Provide the [X, Y] coordinate of the cell's center where the given text is located.  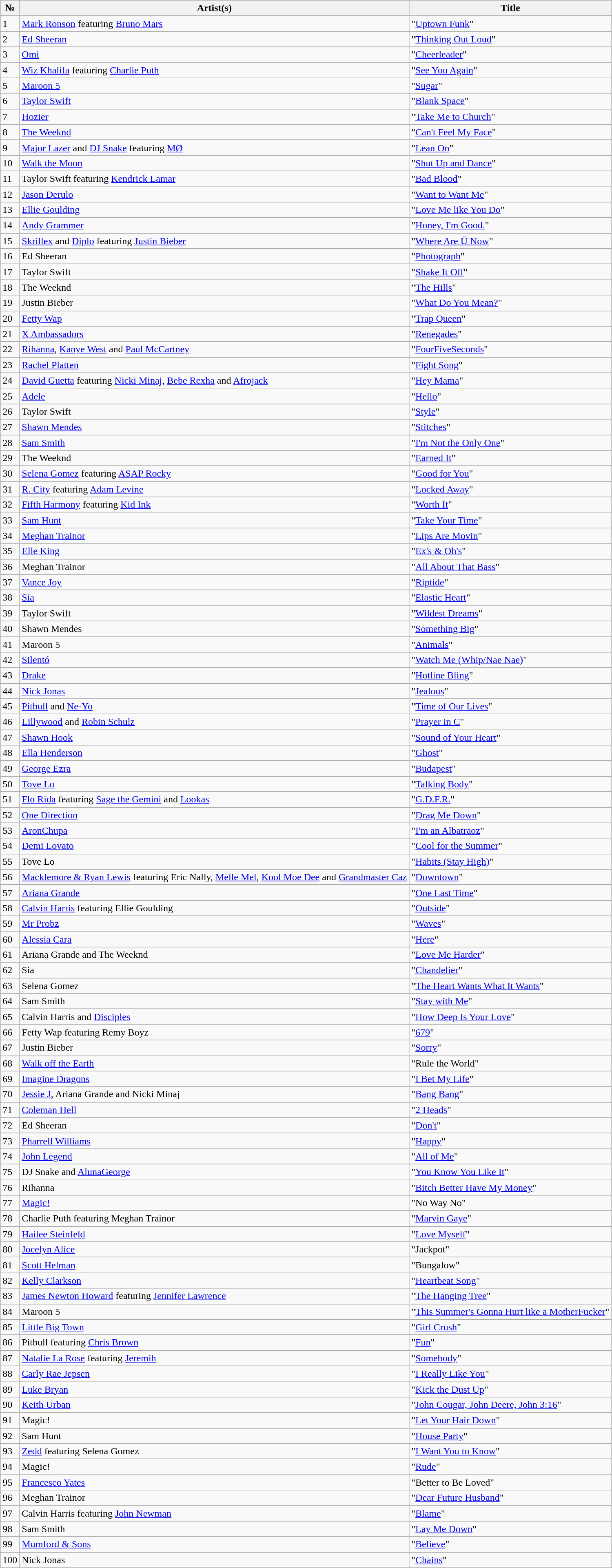
73 [10, 1141]
10 [10, 163]
"Earned It" [510, 458]
44 [10, 691]
"FourFiveSeconds" [510, 349]
"Wildest Dreams" [510, 613]
96 [10, 1498]
Flo Rida featuring Sage the Gemini and Lookas [215, 799]
George Ezra [215, 769]
"Cheerleader" [510, 55]
Jessie J, Ariana Grande and Nicki Minaj [215, 1094]
Fifth Harmony featuring Kid Ink [215, 505]
"Take Your Time" [510, 520]
Wiz Khalifa featuring Charlie Puth [215, 70]
"Good for You" [510, 474]
Ariana Grande [215, 892]
"Honey, I'm Good." [510, 225]
"Something Big" [510, 629]
"Girl Crush" [510, 1327]
"Don't" [510, 1125]
4 [10, 70]
59 [10, 923]
94 [10, 1467]
3 [10, 55]
"Trap Queen" [510, 318]
Mark Ronson featuring Bruno Mars [215, 24]
"Stay with Me" [510, 1001]
"Rude" [510, 1467]
83 [10, 1296]
"G.D.F.R." [510, 799]
60 [10, 939]
Imagine Dragons [215, 1079]
"679" [510, 1032]
1 [10, 24]
95 [10, 1482]
№ [10, 8]
26 [10, 411]
Kelly Clarkson [215, 1281]
"Watch Me (Whip/Nae Nae)" [510, 660]
"Jackpot" [510, 1250]
Hozier [215, 117]
61 [10, 955]
"Thinking Out Loud" [510, 39]
8 [10, 132]
David Guetta featuring Nicki Minaj, Bebe Rexha and Afrojack [215, 380]
88 [10, 1374]
Francesco Yates [215, 1482]
53 [10, 830]
"I'm an Albatraoz" [510, 830]
"I Want You to Know" [510, 1451]
Pitbull and Ne-Yo [215, 707]
51 [10, 799]
46 [10, 722]
"Worth It" [510, 505]
Taylor Swift featuring Kendrick Lamar [215, 179]
39 [10, 613]
"Renegades" [510, 334]
11 [10, 179]
"Time of Our Lives" [510, 707]
Calvin Harris featuring John Newman [215, 1513]
23 [10, 365]
Rachel Platten [215, 365]
32 [10, 505]
"Chandelier" [510, 970]
"Marvin Gaye" [510, 1219]
"Hey Mama" [510, 380]
9 [10, 148]
"The Hills" [510, 287]
Natalie La Rose featuring Jeremih [215, 1358]
Rihanna, Kanye West and Paul McCartney [215, 349]
"Ghost" [510, 753]
Charlie Puth featuring Meghan Trainor [215, 1219]
"You Know You Like It" [510, 1172]
Adele [215, 396]
"Stitches" [510, 427]
Artist(s) [215, 8]
"The Hanging Tree" [510, 1296]
43 [10, 675]
"Happy" [510, 1141]
92 [10, 1435]
"Let Your Hair Down" [510, 1420]
34 [10, 536]
71 [10, 1110]
49 [10, 769]
84 [10, 1312]
One Direction [215, 815]
"Locked Away" [510, 489]
31 [10, 489]
Little Big Town [215, 1327]
"Better to Be Loved" [510, 1482]
"All of Me" [510, 1156]
"Rule the World" [510, 1063]
24 [10, 380]
47 [10, 738]
"Here" [510, 939]
35 [10, 551]
52 [10, 815]
"I Bet My Life" [510, 1079]
Scott Helman [215, 1265]
Hailee Steinfeld [215, 1234]
"Habits (Stay High)" [510, 861]
13 [10, 210]
"Drag Me Down" [510, 815]
86 [10, 1343]
62 [10, 970]
AronChupa [215, 830]
65 [10, 1017]
"Waves" [510, 923]
19 [10, 303]
Major Lazer and DJ Snake featuring MØ [215, 148]
97 [10, 1513]
Pharrell Williams [215, 1141]
20 [10, 318]
85 [10, 1327]
55 [10, 861]
"Kick the Dust Up" [510, 1389]
R. City featuring Adam Levine [215, 489]
Jason Derulo [215, 194]
100 [10, 1560]
"Outside" [510, 908]
Ellie Goulding [215, 210]
74 [10, 1156]
Selena Gomez [215, 986]
Rihanna [215, 1188]
54 [10, 846]
90 [10, 1405]
87 [10, 1358]
69 [10, 1079]
"2 Heads" [510, 1110]
"Shut Up and Dance" [510, 163]
2 [10, 39]
"Bang Bang" [510, 1094]
"One Last Time" [510, 892]
18 [10, 287]
"What Do You Mean?" [510, 303]
"The Heart Wants What It Wants" [510, 986]
42 [10, 660]
28 [10, 442]
"Love Myself" [510, 1234]
78 [10, 1219]
"Bungalow" [510, 1265]
89 [10, 1389]
41 [10, 644]
68 [10, 1063]
64 [10, 1001]
"I'm Not the Only One" [510, 442]
Luke Bryan [215, 1389]
"Cool for the Summer" [510, 846]
21 [10, 334]
56 [10, 877]
"Photograph" [510, 256]
"This Summer's Gonna Hurt like a MotherFucker" [510, 1312]
Mr Probz [215, 923]
48 [10, 753]
33 [10, 520]
81 [10, 1265]
40 [10, 629]
"Lay Me Down" [510, 1529]
"Hotline Bling" [510, 675]
12 [10, 194]
"Animals" [510, 644]
79 [10, 1234]
Ella Henderson [215, 753]
93 [10, 1451]
Zedd featuring Selena Gomez [215, 1451]
80 [10, 1250]
75 [10, 1172]
Elle King [215, 551]
"Heartbeat Song" [510, 1281]
Coleman Hell [215, 1110]
98 [10, 1529]
82 [10, 1281]
99 [10, 1544]
38 [10, 598]
Selena Gomez featuring ASAP Rocky [215, 474]
50 [10, 784]
"Fight Song" [510, 365]
"Uptown Funk" [510, 24]
Calvin Harris featuring Ellie Goulding [215, 908]
"Dear Future Husband" [510, 1498]
Omi [215, 55]
"John Cougar, John Deere, John 3:16" [510, 1405]
25 [10, 396]
"Bitch Better Have My Money" [510, 1188]
Andy Grammer [215, 225]
"Take Me to Church" [510, 117]
15 [10, 241]
"Shake It Off" [510, 272]
"Sound of Your Heart" [510, 738]
Macklemore & Ryan Lewis featuring Eric Nally, Melle Mel, Kool Moe Dee and Grandmaster Caz [215, 877]
"Budapest" [510, 769]
"Lean On" [510, 148]
"See You Again" [510, 70]
James Newton Howard featuring Jennifer Lawrence [215, 1296]
Fetty Wap [215, 318]
"Sorry" [510, 1048]
Keith Urban [215, 1405]
"Can't Feel My Face" [510, 132]
7 [10, 117]
"Blame" [510, 1513]
"Blank Space" [510, 101]
37 [10, 582]
58 [10, 908]
"Love Me Harder" [510, 955]
"Downtown" [510, 877]
72 [10, 1125]
Title [510, 8]
27 [10, 427]
"All About That Bass" [510, 567]
Skrillex and Diplo featuring Justin Bieber [215, 241]
X Ambassadors [215, 334]
57 [10, 892]
Pitbull featuring Chris Brown [215, 1343]
Carly Rae Jepsen [215, 1374]
76 [10, 1188]
77 [10, 1203]
5 [10, 86]
36 [10, 567]
Fetty Wap featuring Remy Boyz [215, 1032]
14 [10, 225]
91 [10, 1420]
Shawn Hook [215, 738]
22 [10, 349]
Lillywood and Robin Schulz [215, 722]
"Talking Body" [510, 784]
67 [10, 1048]
"Fun" [510, 1343]
29 [10, 458]
17 [10, 272]
John Legend [215, 1156]
Calvin Harris and Disciples [215, 1017]
Jocelyn Alice [215, 1250]
"Elastic Heart" [510, 598]
"Want to Want Me" [510, 194]
"House Party" [510, 1435]
"Sugar" [510, 86]
Vance Joy [215, 582]
"Ex's & Oh's" [510, 551]
"Style" [510, 411]
"Lips Are Movin" [510, 536]
Silentó [215, 660]
45 [10, 707]
63 [10, 986]
Ariana Grande and The Weeknd [215, 955]
66 [10, 1032]
"No Way No" [510, 1203]
Drake [215, 675]
70 [10, 1094]
30 [10, 474]
Alessia Cara [215, 939]
Walk the Moon [215, 163]
"Prayer in C" [510, 722]
Mumford & Sons [215, 1544]
"How Deep Is Your Love" [510, 1017]
"Chains" [510, 1560]
"Hello" [510, 396]
Demi Lovato [215, 846]
16 [10, 256]
DJ Snake and AlunaGeorge [215, 1172]
"Love Me like You Do" [510, 210]
"Riptide" [510, 582]
6 [10, 101]
"I Really Like You" [510, 1374]
"Jealous" [510, 691]
"Bad Blood" [510, 179]
"Somebody" [510, 1358]
"Where Are Ü Now" [510, 241]
Walk off the Earth [215, 1063]
"Believe" [510, 1544]
